Return the [X, Y] coordinate for the center point of the cell that contains the specified text.  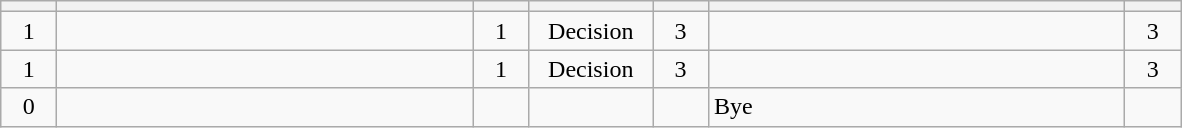
0 [29, 107]
Bye [917, 107]
